Search for the cell housing the specified text and yield its (x, y) center coordinate. 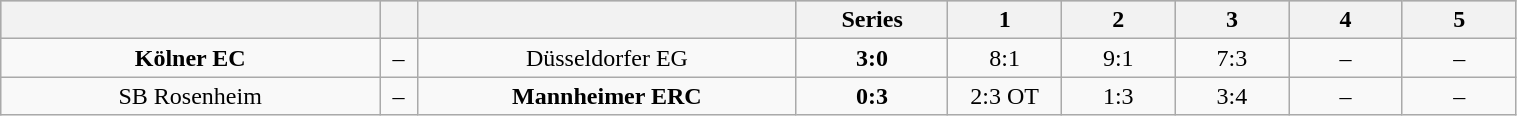
Düsseldorfer EG (606, 58)
7:3 (1232, 58)
3:4 (1232, 96)
Mannheimer ERC (606, 96)
2 (1118, 20)
Series (872, 20)
3:0 (872, 58)
SB Rosenheim (190, 96)
1 (1005, 20)
4 (1346, 20)
Kölner EC (190, 58)
2:3 OT (1005, 96)
3 (1232, 20)
5 (1459, 20)
0:3 (872, 96)
1:3 (1118, 96)
9:1 (1118, 58)
8:1 (1005, 58)
